Detect which cell encompasses the target text, then output its (x, y) center coordinate. 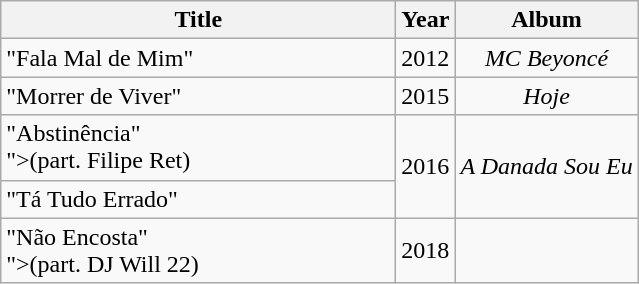
2015 (426, 96)
"Abstinência"">(part. Filipe Ret) (198, 148)
2012 (426, 58)
2016 (426, 166)
MC Beyoncé (546, 58)
"Morrer de Viver" (198, 96)
2018 (426, 250)
Year (426, 20)
Hoje (546, 96)
"Fala Mal de Mim" (198, 58)
A Danada Sou Eu (546, 166)
Album (546, 20)
"Não Encosta" ">(part. DJ Will 22) (198, 250)
Title (198, 20)
"Tá Tudo Errado" (198, 199)
